For the text-containing cell, return its midpoint in (x, y) coordinate format. 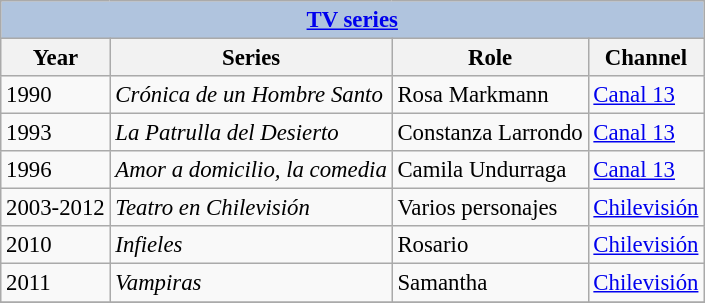
Amor a domicilio, la comedia (251, 170)
Vampiras (251, 283)
2011 (56, 283)
2003-2012 (56, 208)
Camila Undurraga (490, 170)
1993 (56, 133)
Infieles (251, 245)
La Patrulla del Desierto (251, 133)
1996 (56, 170)
TV series (352, 20)
Constanza Larrondo (490, 133)
Series (251, 58)
Role (490, 58)
2010 (56, 245)
Samantha (490, 283)
Teatro en Chilevisión (251, 208)
Crónica de un Hombre Santo (251, 95)
1990 (56, 95)
Varios personajes (490, 208)
Channel (646, 58)
Rosario (490, 245)
Rosa Markmann (490, 95)
Year (56, 58)
